Search for the cell housing the specified text and yield its [X, Y] center coordinate. 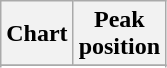
Chart [37, 34]
Peakposition [119, 34]
